Extract the (X, Y) coordinate from the center of the cell holding the provided text.  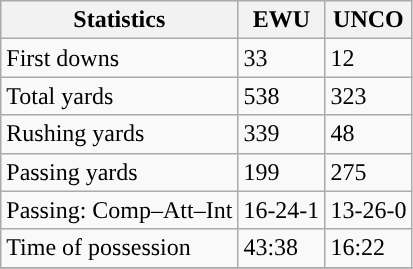
UNCO (368, 20)
Passing yards (120, 172)
33 (282, 58)
13-26-0 (368, 210)
Time of possession (120, 248)
43:38 (282, 248)
48 (368, 134)
Passing: Comp–Att–Int (120, 210)
Total yards (120, 96)
275 (368, 172)
EWU (282, 20)
Rushing yards (120, 134)
First downs (120, 58)
16-24-1 (282, 210)
Statistics (120, 20)
323 (368, 96)
16:22 (368, 248)
538 (282, 96)
339 (282, 134)
199 (282, 172)
12 (368, 58)
